Extract the (x, y) coordinate from the center of the cell holding the provided text.  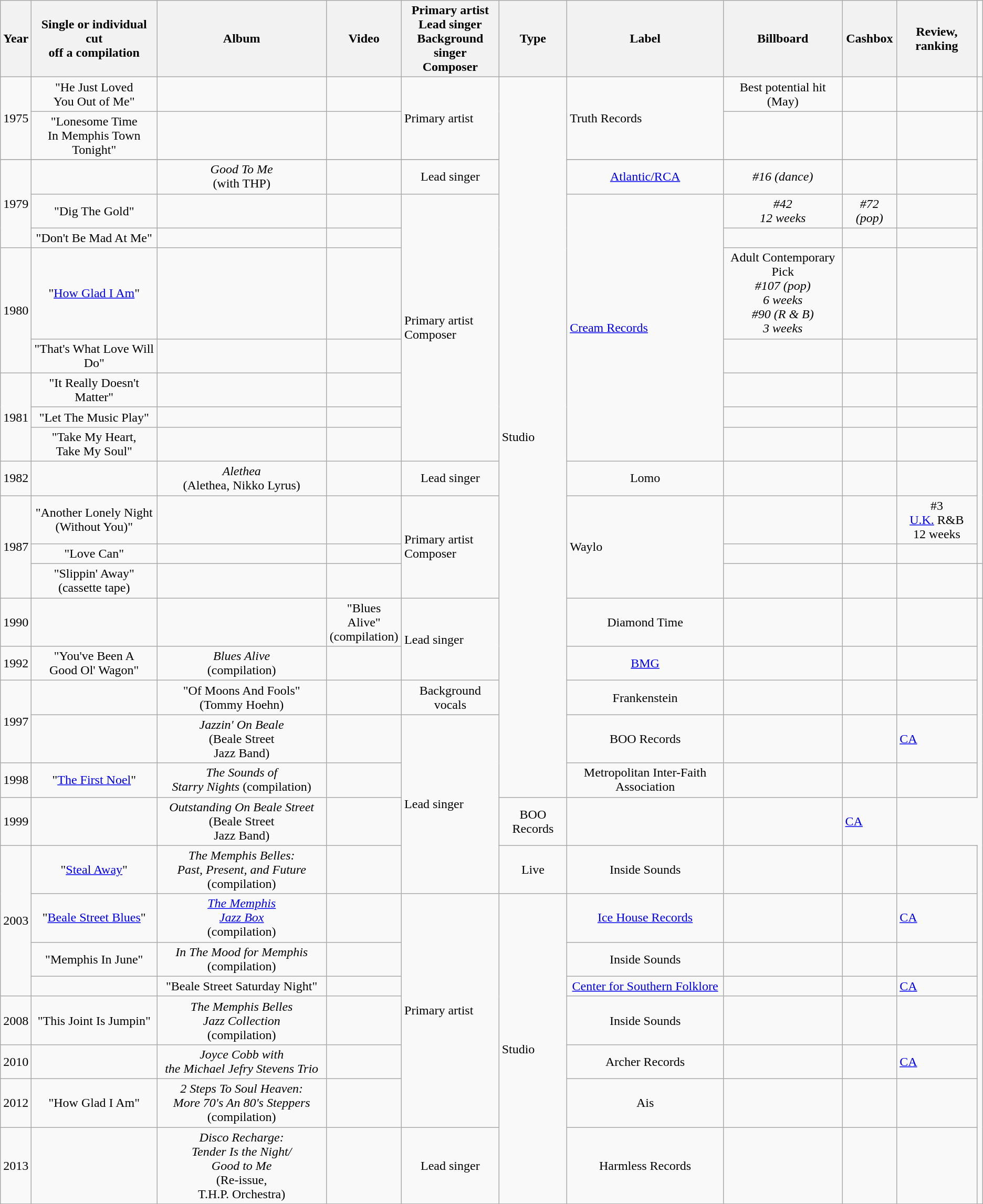
Live (533, 870)
Album (242, 39)
"Steal Away" (95, 870)
2012 (16, 1103)
"Beale Street Blues" (95, 918)
Metropolitan Inter-Faith Association (645, 780)
1999 (16, 821)
Primary artistLead singerBackground singerComposer (451, 39)
"He Just LovedYou Out of Me" (95, 95)
Best potential hit(May) (782, 95)
#16 (dance) (782, 176)
Center for Southern Folklore (645, 986)
"Don't Be Mad At Me" (95, 238)
"Let The Music Play" (95, 417)
1981 (16, 417)
Review, ranking (937, 39)
Atlantic/RCA (645, 176)
Harmless Records (645, 1165)
Outstanding On Beale Street(Beale StreetJazz Band) (242, 821)
Truth Records (645, 119)
Joyce Cobb withthe Michael Jefry Stevens Trio (242, 1062)
Billboard (782, 39)
Ais (645, 1103)
"Love Can" (95, 554)
1975 (16, 119)
2003 (16, 921)
1998 (16, 780)
2008 (16, 1020)
Background vocals (451, 697)
Jazzin' On Beale(Beale StreetJazz Band) (242, 739)
Good To Me(with THP) (242, 176)
"Dig The Gold" (95, 211)
2 Steps To Soul Heaven:More 70's An 80's Steppers(compilation) (242, 1103)
Year (16, 39)
1982 (16, 478)
Type (533, 39)
"The First Noel" (95, 780)
Frankenstein (645, 697)
The Memphis Belles:Past, Present, and Future(compilation) (242, 870)
1990 (16, 622)
1979 (16, 204)
"Slippin' Away"(cassette tape) (95, 581)
Alethea(Alethea, Nikko Lyrus) (242, 478)
"Memphis In June" (95, 959)
"Another Lonely Night(Without You)" (95, 520)
#4212 weeks (782, 211)
Ice House Records (645, 918)
The MemphisJazz Box(compilation) (242, 918)
"It Really Doesn't Matter" (95, 390)
Waylo (645, 547)
"You've Been AGood Ol' Wagon" (95, 664)
The Sounds ofStarry Nights (compilation) (242, 780)
Cream Records (645, 328)
#3U.K. R&B12 weeks (937, 520)
BMG (645, 664)
1980 (16, 310)
"Beale Street Saturday Night" (242, 986)
"Blues Alive"(compilation) (364, 622)
2013 (16, 1165)
Video (364, 39)
Disco Recharge:Tender Is the Night/Good to Me(Re-issue,T.H.P. Orchestra) (242, 1165)
Archer Records (645, 1062)
"Lonesome TimeIn Memphis Town Tonight" (95, 135)
Cashbox (870, 39)
2010 (16, 1062)
"This Joint Is Jumpin" (95, 1020)
1992 (16, 664)
Adult Contemporary Pick#107 (pop)6 weeks#90 (R & B)3 weeks (782, 293)
"Of Moons And Fools"(Tommy Hoehn) (242, 697)
1997 (16, 721)
"That's What Love Will Do" (95, 356)
Blues Alive(compilation) (242, 664)
"Take My Heart,Take My Soul" (95, 444)
Lomo (645, 478)
The Memphis BellesJazz Collection(compilation) (242, 1020)
Label (645, 39)
Diamond Time (645, 622)
#72 (pop) (870, 211)
1987 (16, 547)
Single or individual cutoff a compilation (95, 39)
In The Mood for Memphis (compilation) (242, 959)
